From the cell containing the given text, extract its center point as [X, Y] coordinate. 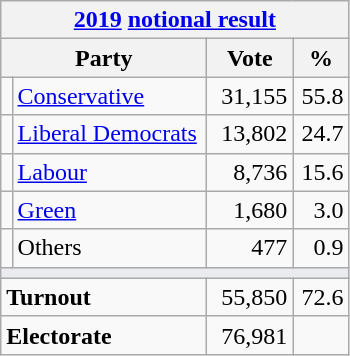
Vote [250, 58]
31,155 [250, 96]
Party [104, 58]
3.0 [321, 210]
Liberal Democrats [110, 134]
477 [250, 248]
13,802 [250, 134]
1,680 [250, 210]
Turnout [104, 297]
24.7 [321, 134]
2019 notional result [175, 20]
76,981 [250, 335]
Labour [110, 172]
55,850 [250, 297]
% [321, 58]
Others [110, 248]
0.9 [321, 248]
Electorate [104, 335]
55.8 [321, 96]
Green [110, 210]
72.6 [321, 297]
15.6 [321, 172]
8,736 [250, 172]
Conservative [110, 96]
